Return the (x, y) coordinate for the center point of the cell that contains the specified text.  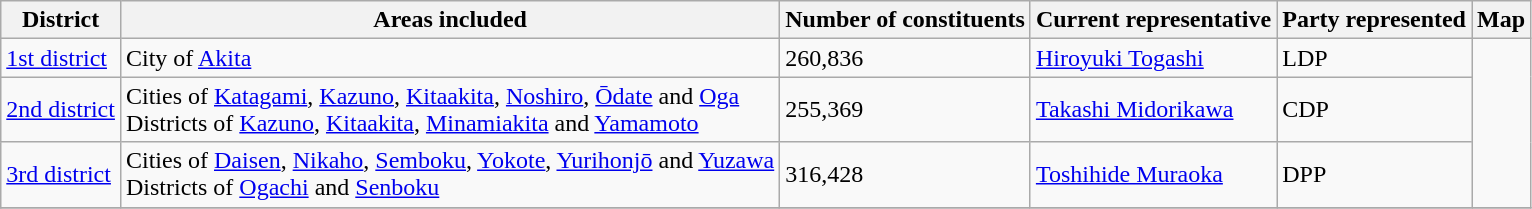
Takashi Midorikawa (1153, 110)
Cities of Katagami, Kazuno, Kitaakita, Noshiro, Ōdate and OgaDistricts of Kazuno, Kitaakita, Minamiakita and Yamamoto (450, 110)
255,369 (906, 110)
CDP (1374, 110)
Hiroyuki Togashi (1153, 58)
LDP (1374, 58)
City of Akita (450, 58)
District (61, 20)
Number of constituents (906, 20)
316,428 (906, 174)
Current representative (1153, 20)
260,836 (906, 58)
3rd district (61, 174)
1st district (61, 58)
DPP (1374, 174)
Party represented (1374, 20)
Cities of Daisen, Nikaho, Semboku, Yokote, Yurihonjō and YuzawaDistricts of Ogachi and Senboku (450, 174)
2nd district (61, 110)
Areas included (450, 20)
Map (1502, 20)
Toshihide Muraoka (1153, 174)
